Capture the cell that displays the provided text and extract its (x, y) central coordinate. 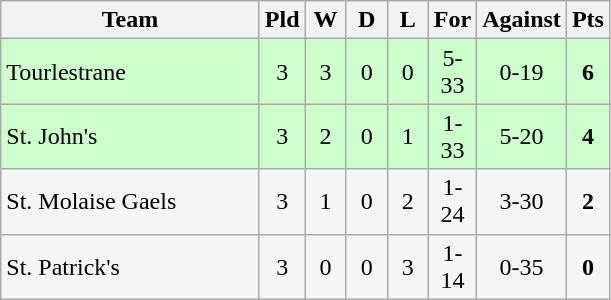
D (366, 20)
Pts (588, 20)
Tourlestrane (130, 72)
Pld (282, 20)
6 (588, 72)
3-30 (522, 202)
0-19 (522, 72)
W (326, 20)
St. Molaise Gaels (130, 202)
1-33 (452, 136)
1-14 (452, 266)
5-33 (452, 72)
St. John's (130, 136)
L (408, 20)
0-35 (522, 266)
Team (130, 20)
5-20 (522, 136)
St. Patrick's (130, 266)
For (452, 20)
4 (588, 136)
1-24 (452, 202)
Against (522, 20)
